Extract the (X, Y) coordinate from the center of the cell holding the provided text.  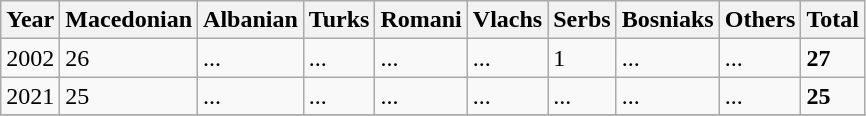
Macedonian (129, 20)
Total (833, 20)
Serbs (582, 20)
27 (833, 58)
1 (582, 58)
2002 (30, 58)
Romani (421, 20)
Turks (339, 20)
Bosniaks (668, 20)
26 (129, 58)
Albanian (251, 20)
Year (30, 20)
Vlachs (507, 20)
Others (760, 20)
2021 (30, 96)
